Return (X, Y) of the center of cell containing provided text 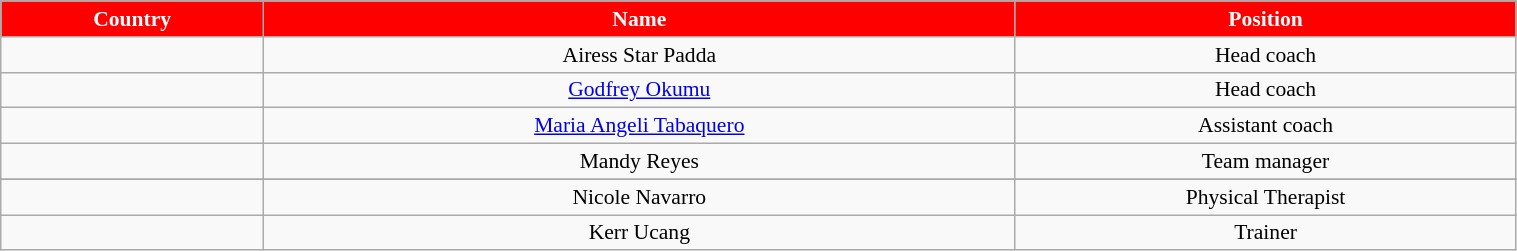
Mandy Reyes (640, 162)
Godfrey Okumu (640, 90)
Country (132, 19)
Assistant coach (1266, 126)
Position (1266, 19)
Trainer (1266, 233)
Name (640, 19)
Airess Star Padda (640, 55)
Nicole Navarro (640, 197)
Team manager (1266, 162)
Physical Therapist (1266, 197)
Kerr Ucang (640, 233)
Maria Angeli Tabaquero (640, 126)
